Capture the cell that displays the provided text and extract its [X, Y] central coordinate. 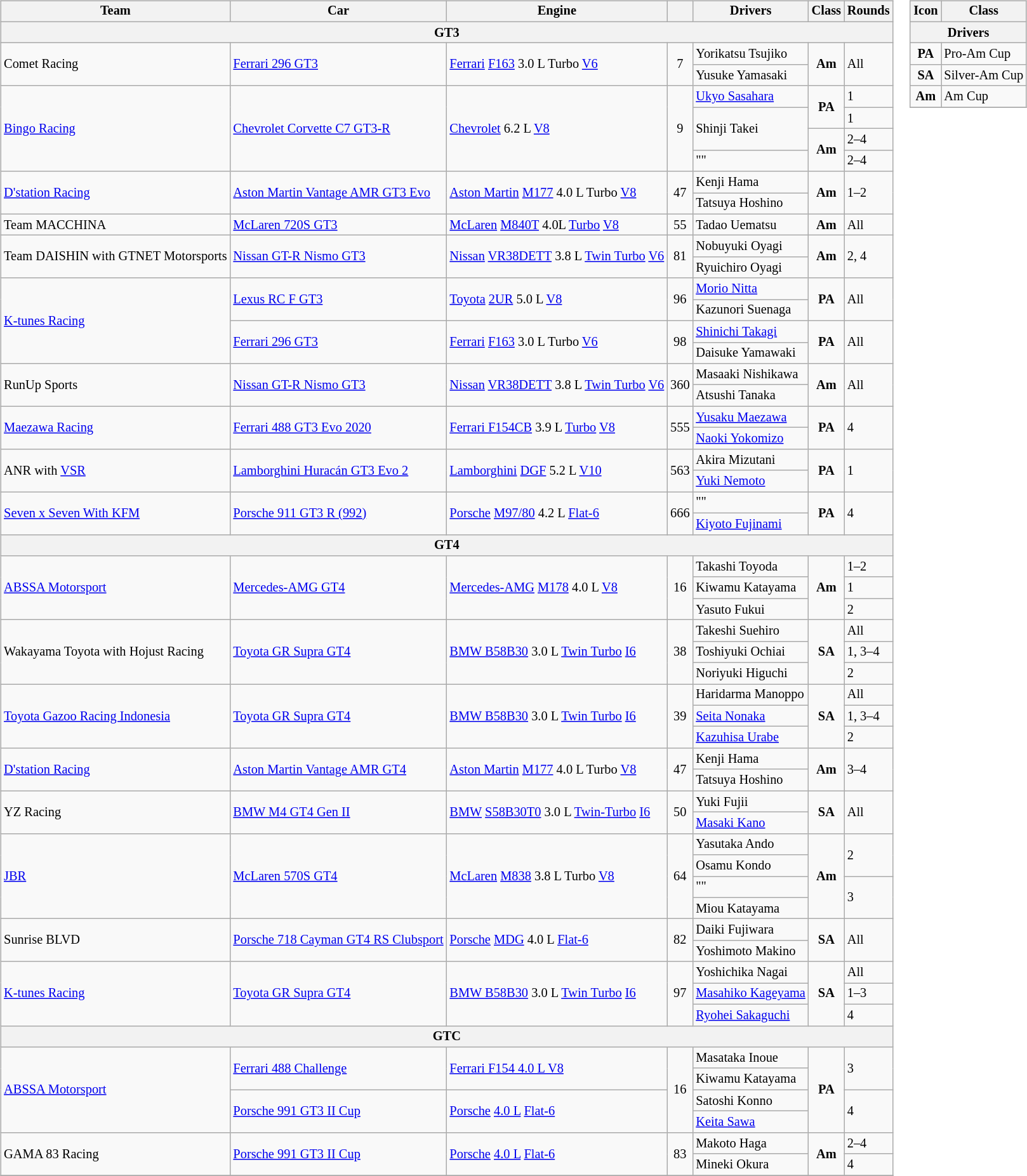
83 [680, 1154]
Kazunori Suenaga [750, 310]
Kazuhisa Urabe [750, 737]
Yasuto Fukui [750, 609]
GTC [447, 1036]
Ferrari 488 GT3 Evo 2020 [339, 428]
9 [680, 128]
Seven x Seven With KFM [116, 513]
Lexus RC F GT3 [339, 300]
Ferrari 488 Challenge [339, 1069]
GAMA 83 Racing [116, 1154]
Yoshimoto Makino [750, 951]
Yoshichika Nagai [750, 972]
Tadao Uematsu [750, 225]
2, 4 [868, 256]
Shinichi Takagi [750, 331]
Keita Sawa [750, 1122]
Satoshi Konno [750, 1100]
Ferrari F154 4.0 L V8 [557, 1069]
Atsushi Tanaka [750, 395]
Pro-Am Cup [984, 54]
Aston Martin Vantage AMR GT3 Evo [339, 193]
Engine [557, 11]
Miou Katayama [750, 908]
39 [680, 716]
Yuki Nemoto [750, 481]
563 [680, 470]
Yusuke Yamasaki [750, 76]
ANR with VSR [116, 470]
Shinji Takei [750, 128]
97 [680, 994]
McLaren 570S GT4 [339, 876]
Silver-Am Cup [984, 76]
Daiki Fujiwara [750, 930]
Aston Martin Vantage AMR GT4 [339, 769]
Masaaki Nishikawa [750, 374]
BMW S58B30T0 3.0 L Twin-Turbo I6 [557, 812]
Masaki Kano [750, 823]
Team DAISHIN with GTNET Motorsports [116, 256]
Maezawa Racing [116, 428]
Mineki Okura [750, 1165]
Porsche 718 Cayman GT4 RS Clubsport [339, 941]
Chevrolet 6.2 L V8 [557, 128]
555 [680, 428]
Masahiko Kageyama [750, 994]
Lamborghini Huracán GT3 Evo 2 [339, 470]
McLaren M840T 4.0L Turbo V8 [557, 225]
GT4 [447, 545]
Nobuyuki Oyagi [750, 246]
98 [680, 341]
Am Cup [984, 96]
BMW M4 GT4 Gen II [339, 812]
Chevrolet Corvette C7 GT3-R [339, 128]
1–3 [868, 994]
Yusaku Maezawa [750, 417]
Osamu Kondo [750, 866]
Yorikatsu Tsujiko [750, 54]
Seita Nonaka [750, 716]
Takeshi Suehiro [750, 631]
Toyota Gazoo Racing Indonesia [116, 716]
Wakayama Toyota with Hojust Racing [116, 652]
Mercedes-AMG M178 4.0 L V8 [557, 588]
Car [339, 11]
55 [680, 225]
Ferrari F154CB 3.9 L Turbo V8 [557, 428]
YZ Racing [116, 812]
Makoto Haga [750, 1143]
Toshiyuki Ochiai [750, 652]
Ryohei Sakaguchi [750, 1015]
JBR [116, 876]
Daisuke Yamawaki [750, 353]
Masataka Inoue [750, 1058]
Yasutaka Ando [750, 844]
38 [680, 652]
Kiyoto Fujinami [750, 524]
Team MACCHINA [116, 225]
82 [680, 941]
Naoki Yokomizo [750, 439]
64 [680, 876]
Rounds [868, 11]
Porsche MDG 4.0 L Flat-6 [557, 941]
Toyota 2UR 5.0 L V8 [557, 300]
RunUp Sports [116, 385]
81 [680, 256]
96 [680, 300]
GT3 [447, 32]
Icon [925, 11]
Porsche M97/80 4.2 L Flat-6 [557, 513]
Morio Nitta [750, 289]
Mercedes-AMG GT4 [339, 588]
Team [116, 11]
Takashi Toyoda [750, 567]
50 [680, 812]
Akira Mizutani [750, 459]
Ukyo Sasahara [750, 96]
Porsche 911 GT3 R (992) [339, 513]
Bingo Racing [116, 128]
3–4 [868, 769]
360 [680, 385]
Noriyuki Higuchi [750, 673]
McLaren 720S GT3 [339, 225]
Ryuichiro Oyagi [750, 268]
Comet Racing [116, 65]
Yuki Fujii [750, 802]
7 [680, 65]
666 [680, 513]
McLaren M838 3.8 L Turbo V8 [557, 876]
Lamborghini DGF 5.2 L V10 [557, 470]
Sunrise BLVD [116, 941]
Haridarma Manoppo [750, 695]
